Extract the (x, y) coordinate from the center of the cell holding the provided text.  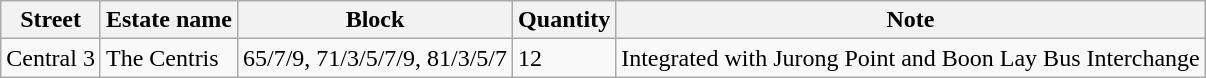
12 (564, 58)
Integrated with Jurong Point and Boon Lay Bus Interchange (911, 58)
Note (911, 20)
Estate name (168, 20)
Block (374, 20)
The Centris (168, 58)
Quantity (564, 20)
Street (51, 20)
Central 3 (51, 58)
65/7/9, 71/3/5/7/9, 81/3/5/7 (374, 58)
